Detect which cell encompasses the target text, then output its [X, Y] center coordinate. 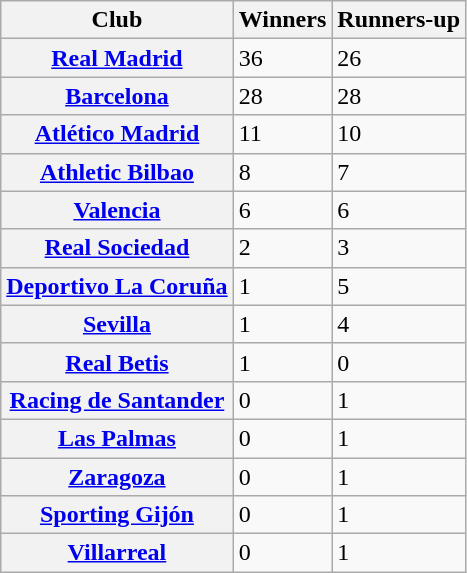
8 [282, 172]
Racing de Santander [117, 400]
Valencia [117, 210]
Sporting Gijón [117, 515]
11 [282, 134]
Real Sociedad [117, 248]
Atlético Madrid [117, 134]
Barcelona [117, 96]
Sevilla [117, 324]
7 [399, 172]
Runners-up [399, 20]
Real Madrid [117, 58]
Athletic Bilbao [117, 172]
Winners [282, 20]
2 [282, 248]
36 [282, 58]
Villarreal [117, 553]
26 [399, 58]
Las Palmas [117, 438]
3 [399, 248]
5 [399, 286]
Club [117, 20]
Deportivo La Coruña [117, 286]
4 [399, 324]
Zaragoza [117, 477]
Real Betis [117, 362]
10 [399, 134]
